Determine the [x, y] coordinate at the center of the cell enclosing the given text.  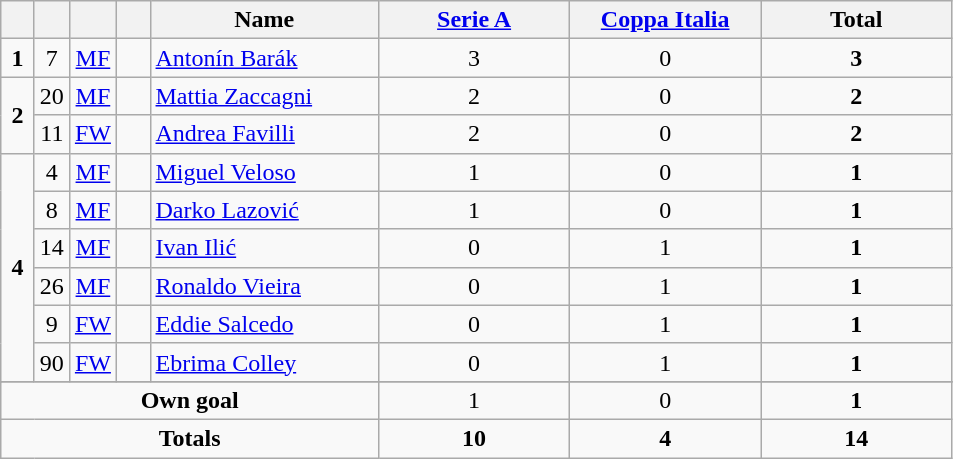
Totals [190, 438]
10 [474, 438]
Mattia Zaccagni [264, 96]
7 [52, 58]
90 [52, 362]
Total [856, 20]
Darko Lazović [264, 210]
Own goal [190, 400]
Ebrima Colley [264, 362]
11 [52, 134]
Name [264, 20]
Ronaldo Vieira [264, 286]
Ivan Ilić [264, 248]
Coppa Italia [666, 20]
Eddie Salcedo [264, 324]
20 [52, 96]
26 [52, 286]
Serie A [474, 20]
Antonín Barák [264, 58]
Andrea Favilli [264, 134]
8 [52, 210]
Miguel Veloso [264, 172]
9 [52, 324]
